Determine the [x, y] coordinate at the center of the cell enclosing the given text.  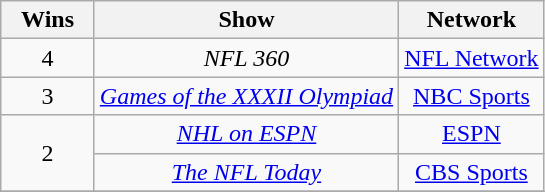
Network [472, 20]
2 [48, 153]
NFL 360 [246, 58]
NHL on ESPN [246, 134]
Wins [48, 20]
The NFL Today [246, 172]
Show [246, 20]
3 [48, 96]
ESPN [472, 134]
4 [48, 58]
CBS Sports [472, 172]
NFL Network [472, 58]
NBC Sports [472, 96]
Games of the XXXII Olympiad [246, 96]
